Identify which cell holds the provided text, then report its (X, Y) central coordinate. 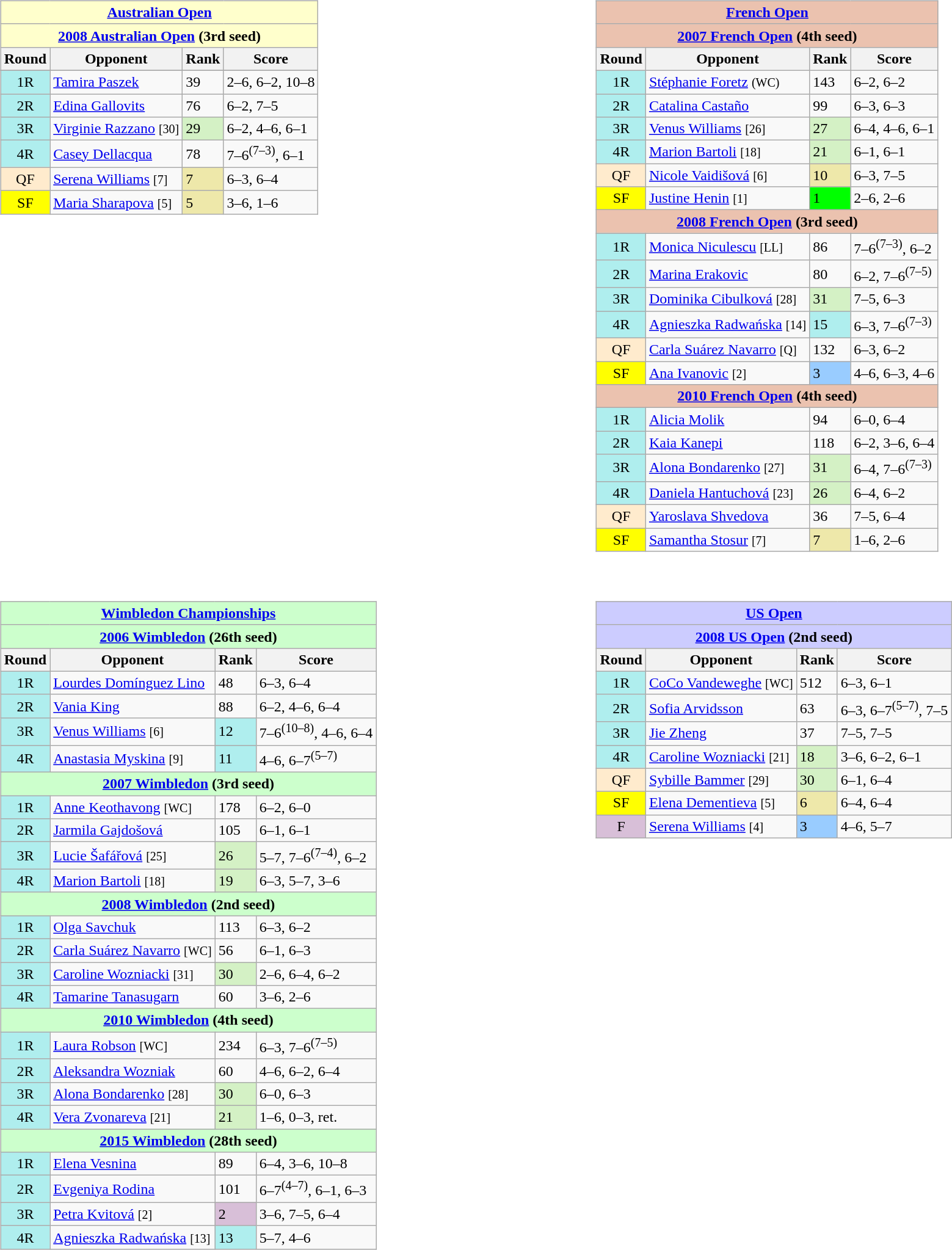
80 (830, 274)
2008 US Open (2nd seed) (774, 636)
6–4, 6–4 (894, 803)
Jie Zheng (721, 733)
Sofia Arvidsson (721, 708)
113 (236, 927)
Venus Williams [26] (727, 129)
6–3, 7–5 (894, 175)
Caroline Wozniacki [31] (133, 974)
2 (236, 1214)
7–5, 6–3 (894, 299)
6–2, 4–6, 6–1 (271, 129)
2015 Wimbledon (28th seed) (188, 1140)
2006 Wimbledon (26th seed) (188, 636)
Jarmila Gajdošová (133, 830)
1–6, 2–6 (894, 540)
Carla Suárez Navarro [WC] (133, 951)
4–6, 6–7(5–7) (316, 758)
Australian Open (159, 12)
4–6, 5–7 (894, 826)
Yaroslava Shvedova (727, 517)
Sybille Bammer [29] (721, 780)
Justine Henin [1] (727, 198)
5 (203, 202)
99 (830, 106)
Tamarine Tanasugarn (133, 997)
15 (830, 325)
7–6(10–8), 4–6, 6–4 (316, 732)
63 (817, 708)
29 (203, 129)
Tamira Paszek (116, 82)
6–3, 5–7, 3–6 (316, 881)
Serena Williams [4] (721, 826)
19 (236, 881)
2008 Wimbledon (2nd seed) (188, 904)
105 (236, 830)
Anastasia Myskina [9] (133, 758)
6–7(4–7), 6–1, 6–3 (316, 1190)
37 (817, 733)
6–4, 6–2 (894, 493)
76 (203, 106)
Marina Erakovic (727, 274)
6–0, 6–4 (894, 420)
88 (236, 706)
2008 Australian Open (3rd seed) (159, 35)
6–2, 4–6, 6–4 (316, 706)
18 (817, 757)
2008 French Open (3rd seed) (767, 222)
6 (817, 803)
2–6, 2–6 (894, 198)
Daniela Hantuchová [23] (727, 493)
6–3, 7–6(7–5) (316, 1045)
Laura Robson [WC] (133, 1045)
7–6(7–3), 6–2 (894, 247)
94 (830, 420)
132 (830, 350)
118 (830, 443)
Evgeniya Rodina (133, 1190)
Vania King (133, 706)
4–6, 6–3, 4–6 (894, 373)
86 (830, 247)
Monica Niculescu [LL] (727, 247)
2007 Wimbledon (3rd seed) (188, 784)
F (621, 826)
56 (236, 951)
2–6, 6–4, 6–2 (316, 974)
Ana Ivanovic [2] (727, 373)
Virginie Razzano [30] (116, 129)
Lucie Šafářová [25] (133, 856)
6–2, 6–2 (894, 82)
2010 Wimbledon (4th seed) (188, 1020)
36 (830, 517)
4–6, 6–2, 6–4 (316, 1070)
Lourdes Domínguez Lino (133, 683)
Elena Dementieva [5] (721, 803)
Kaia Kanepi (727, 443)
2010 French Open (4th seed) (767, 396)
Aleksandra Wozniak (133, 1070)
27 (830, 129)
143 (830, 82)
6–2, 7–6(7–5) (894, 274)
French Open (767, 12)
Vera Zvonareva [21] (133, 1117)
78 (203, 154)
1–6, 0–3, ret. (316, 1117)
2007 French Open (4th seed) (767, 35)
Alicia Molik (727, 420)
6–2, 6–0 (316, 807)
6–4, 7–6(7–3) (894, 468)
3–6, 6–2, 6–1 (894, 757)
Caroline Wozniacki [21] (721, 757)
Wimbledon Championships (188, 613)
Anne Keothavong [WC] (133, 807)
101 (236, 1190)
7–6(7–3), 6–1 (271, 154)
Stéphanie Foretz (WC) (727, 82)
7–5, 6–4 (894, 517)
89 (236, 1164)
48 (236, 683)
Petra Kvitová [2] (133, 1214)
39 (203, 82)
6–0, 6–3 (316, 1094)
10 (830, 175)
Agnieszka Radwańska [14] (727, 325)
234 (236, 1045)
6–3, 6–7(5–7), 7–5 (894, 708)
US Open (774, 613)
3–6, 7–5, 6–4 (316, 1214)
6–3, 6–1 (894, 683)
6–1, 6–4 (894, 780)
3–6, 2–6 (316, 997)
Maria Sharapova [5] (116, 202)
Edina Gallovits (116, 106)
Catalina Castaño (727, 106)
6–4, 4–6, 6–1 (894, 129)
12 (236, 732)
13 (236, 1237)
Serena Williams [7] (116, 179)
5–7, 7–6(7–4), 6–2 (316, 856)
2–6, 6–2, 10–8 (271, 82)
5–7, 4–6 (316, 1237)
Nicole Vaidišová [6] (727, 175)
Elena Vesnina (133, 1164)
6–3, 7–6(7–3) (894, 325)
1 (830, 198)
6–2, 3–6, 6–4 (894, 443)
11 (236, 758)
Alona Bondarenko [27] (727, 468)
Casey Dellacqua (116, 154)
178 (236, 807)
6–3, 6–3 (894, 106)
Olga Savchuk (133, 927)
512 (817, 683)
Carla Suárez Navarro [Q] (727, 350)
3–6, 1–6 (271, 202)
7–5, 7–5 (894, 733)
Venus Williams [6] (133, 732)
Samantha Stosur [7] (727, 540)
6–4, 3–6, 10–8 (316, 1164)
6–1, 6–3 (316, 951)
Agnieszka Radwańska [13] (133, 1237)
Alona Bondarenko [28] (133, 1094)
Dominika Cibulková [28] (727, 299)
CoCo Vandeweghe [WC] (721, 683)
6–2, 7–5 (271, 106)
